Determine the (X, Y) coordinate at the center of the cell enclosing the given text.  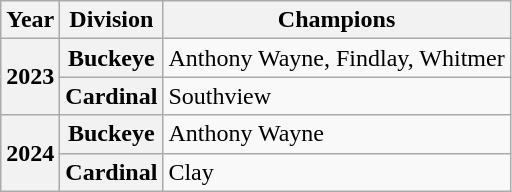
2024 (30, 153)
Division (112, 20)
Anthony Wayne, Findlay, Whitmer (336, 58)
2023 (30, 77)
Anthony Wayne (336, 134)
Clay (336, 172)
Southview (336, 96)
Year (30, 20)
Champions (336, 20)
